Return (x, y) of the center of cell containing provided text 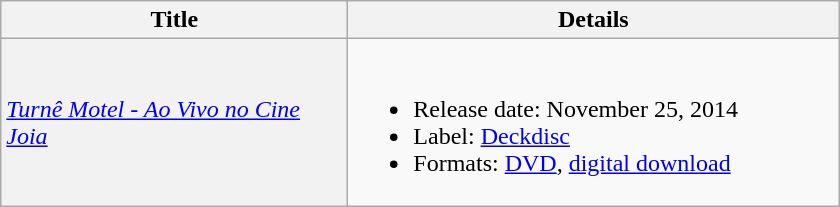
Details (594, 20)
Release date: November 25, 2014Label: DeckdiscFormats: DVD, digital download (594, 122)
Turnê Motel - Ao Vivo no Cine Joia (174, 122)
Title (174, 20)
